Return (x, y) of the center of cell containing provided text 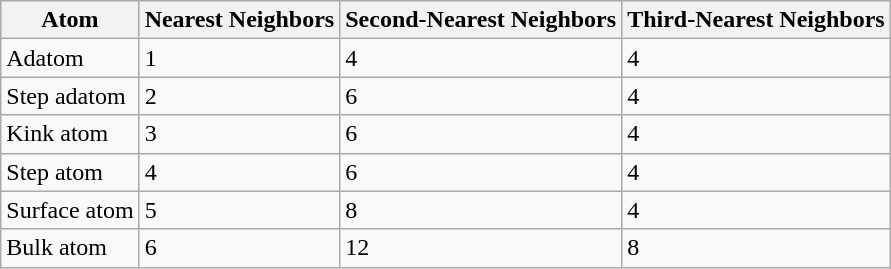
12 (481, 248)
3 (240, 134)
Step adatom (70, 96)
Step atom (70, 172)
Kink atom (70, 134)
Atom (70, 20)
Second-Nearest Neighbors (481, 20)
1 (240, 58)
2 (240, 96)
Bulk atom (70, 248)
Adatom (70, 58)
Surface atom (70, 210)
Nearest Neighbors (240, 20)
5 (240, 210)
Third-Nearest Neighbors (756, 20)
